Output the (X, Y) coordinate of the center of the cell containing the given text.  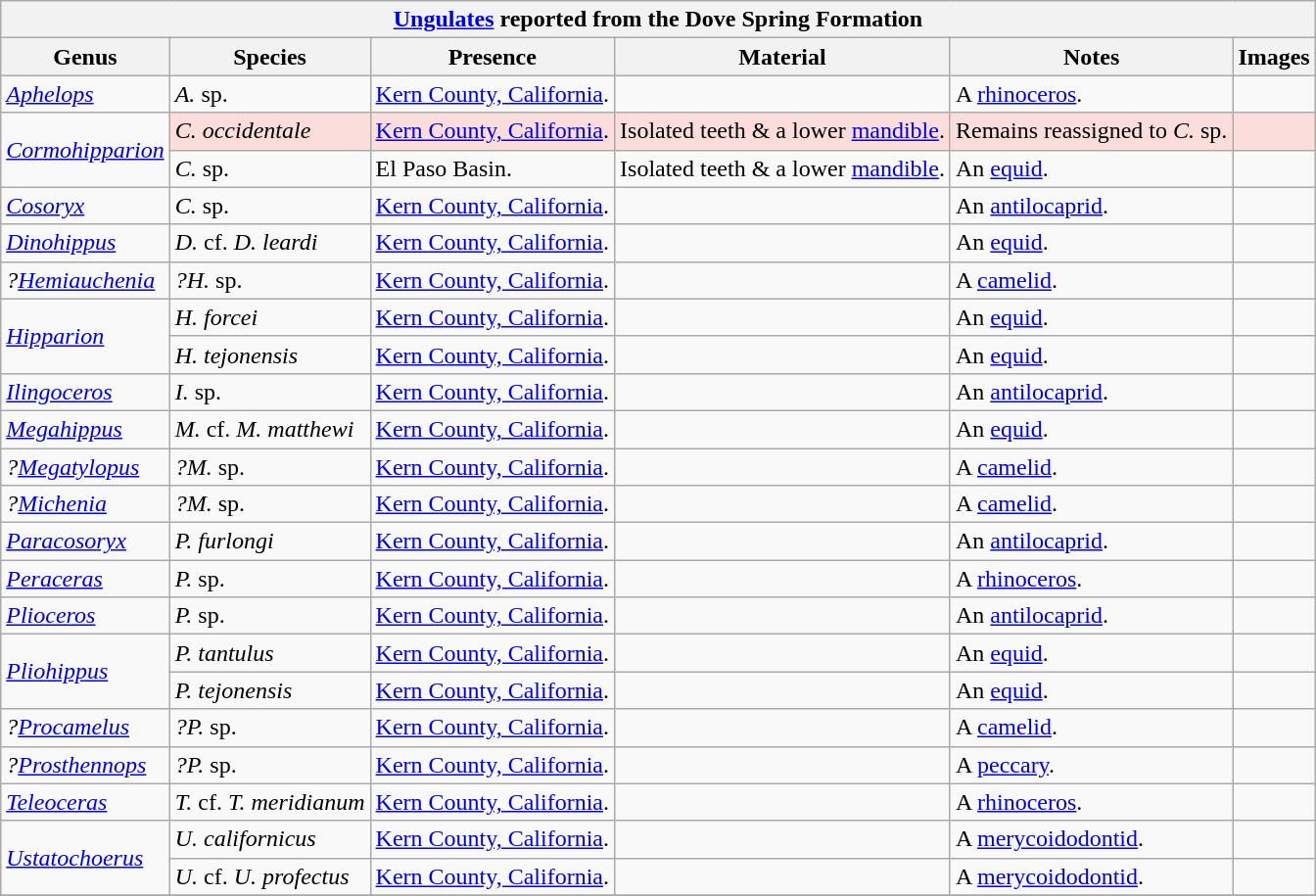
A peccary. (1091, 765)
A. sp. (270, 94)
Paracosoryx (85, 542)
Megahippus (85, 429)
Aphelops (85, 94)
Images (1274, 57)
H. tejonensis (270, 354)
Genus (85, 57)
Pliohippus (85, 672)
Dinohippus (85, 243)
P. tantulus (270, 653)
M. cf. M. matthewi (270, 429)
?Michenia (85, 504)
P. furlongi (270, 542)
?Megatylopus (85, 467)
?Prosthennops (85, 765)
I. sp. (270, 392)
Peraceras (85, 579)
Teleoceras (85, 802)
D. cf. D. leardi (270, 243)
Notes (1091, 57)
T. cf. T. meridianum (270, 802)
Ungulates reported from the Dove Spring Formation (658, 20)
P. tejonensis (270, 690)
Plioceros (85, 616)
El Paso Basin. (492, 168)
?H. sp. (270, 280)
Species (270, 57)
?Hemiauchenia (85, 280)
Ilingoceros (85, 392)
C. occidentale (270, 131)
Cosoryx (85, 206)
H. forcei (270, 317)
Ustatochoerus (85, 858)
?Procamelus (85, 728)
Remains reassigned to C. sp. (1091, 131)
U. californicus (270, 839)
Material (783, 57)
U. cf. U. profectus (270, 876)
Presence (492, 57)
Hipparion (85, 336)
Cormohipparion (85, 150)
